Return the [x, y] coordinate for the center point of the cell that contains the specified text.  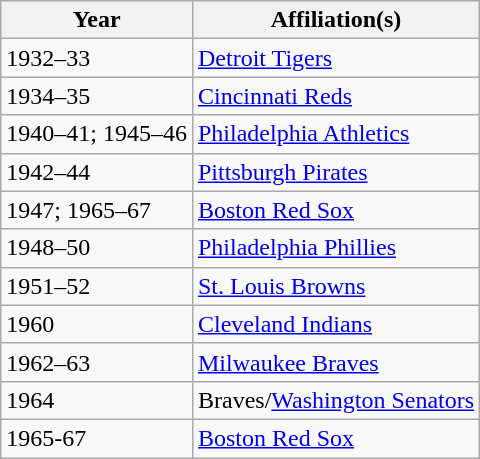
St. Louis Browns [336, 286]
1947; 1965–67 [97, 210]
1948–50 [97, 248]
Pittsburgh Pirates [336, 172]
1951–52 [97, 286]
1942–44 [97, 172]
Philadelphia Phillies [336, 248]
Milwaukee Braves [336, 362]
1940–41; 1945–46 [97, 134]
1962–63 [97, 362]
Philadelphia Athletics [336, 134]
1934–35 [97, 96]
Cleveland Indians [336, 324]
Braves/Washington Senators [336, 400]
Affiliation(s) [336, 20]
1960 [97, 324]
Detroit Tigers [336, 58]
1965-67 [97, 438]
1932–33 [97, 58]
Cincinnati Reds [336, 96]
Year [97, 20]
1964 [97, 400]
